Locate the cell with the specified text and output its (X, Y) center coordinate. 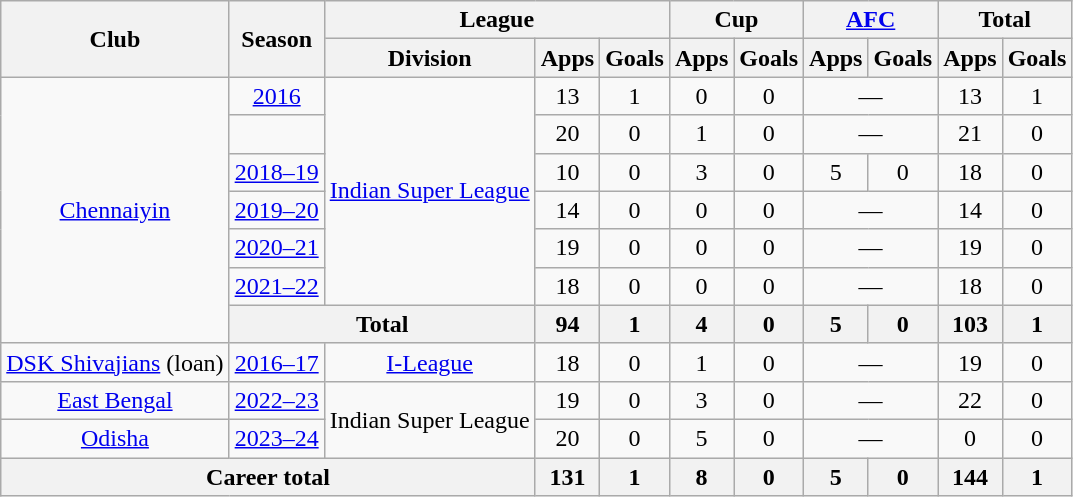
DSK Shivajians (loan) (115, 362)
10 (567, 172)
Career total (268, 477)
East Bengal (115, 400)
League (496, 20)
2018–19 (276, 172)
2021–22 (276, 286)
2019–20 (276, 210)
Cup (736, 20)
131 (567, 477)
103 (970, 324)
2016 (276, 96)
Chennaiyin (115, 210)
Division (430, 58)
I-League (430, 362)
2020–21 (276, 248)
Odisha (115, 438)
22 (970, 400)
2023–24 (276, 438)
2022–23 (276, 400)
2016–17 (276, 362)
94 (567, 324)
21 (970, 134)
144 (970, 477)
Season (276, 39)
4 (701, 324)
8 (701, 477)
AFC (871, 20)
Club (115, 39)
